From the cell containing the given text, extract its center point as [X, Y] coordinate. 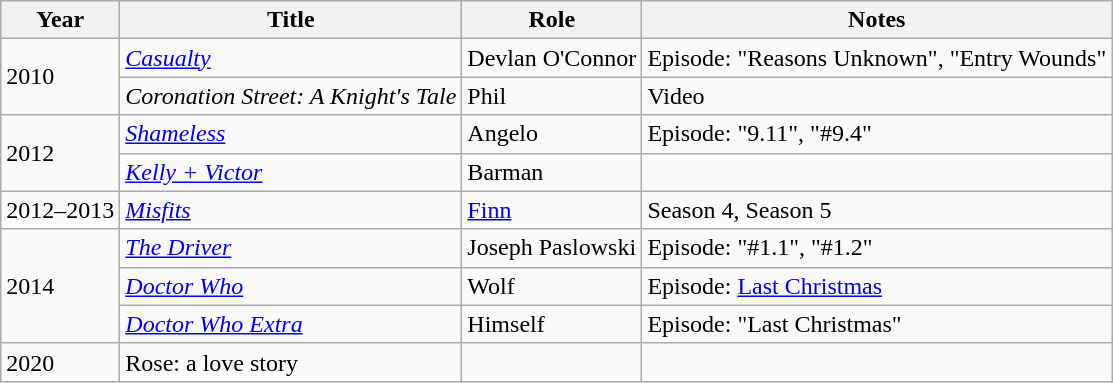
Angelo [552, 134]
Rose: a love story [291, 362]
2010 [60, 77]
2012 [60, 153]
Casualty [291, 58]
Phil [552, 96]
Episode: "#1.1", "#1.2" [877, 248]
Barman [552, 172]
Year [60, 20]
Video [877, 96]
Misfits [291, 210]
Episode: Last Christmas [877, 286]
2020 [60, 362]
Doctor Who Extra [291, 324]
Doctor Who [291, 286]
Episode: "9.11", "#9.4" [877, 134]
2012–2013 [60, 210]
Wolf [552, 286]
2014 [60, 286]
Himself [552, 324]
The Driver [291, 248]
Episode: "Last Christmas" [877, 324]
Shameless [291, 134]
Coronation Street: A Knight's Tale [291, 96]
Season 4, Season 5 [877, 210]
Kelly + Victor [291, 172]
Finn [552, 210]
Title [291, 20]
Devlan O'Connor [552, 58]
Role [552, 20]
Notes [877, 20]
Joseph Paslowski [552, 248]
Episode: "Reasons Unknown", "Entry Wounds" [877, 58]
